Find where the given text appears and provide that cell's center as [x, y] coordinate. 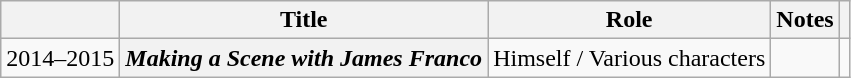
Role [630, 20]
Himself / Various characters [630, 58]
Title [304, 20]
Notes [805, 20]
Making a Scene with James Franco [304, 58]
2014–2015 [60, 58]
